Return the (x, y) coordinate for the center point of the cell that contains the specified text.  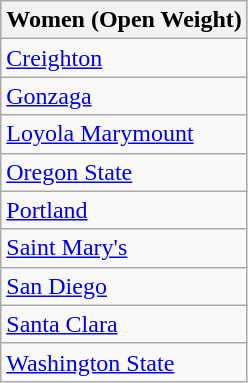
Washington State (124, 362)
Oregon State (124, 172)
Women (Open Weight) (124, 20)
San Diego (124, 286)
Saint Mary's (124, 248)
Creighton (124, 58)
Loyola Marymount (124, 134)
Santa Clara (124, 324)
Portland (124, 210)
Gonzaga (124, 96)
